Identify which cell holds the provided text, then report its (x, y) central coordinate. 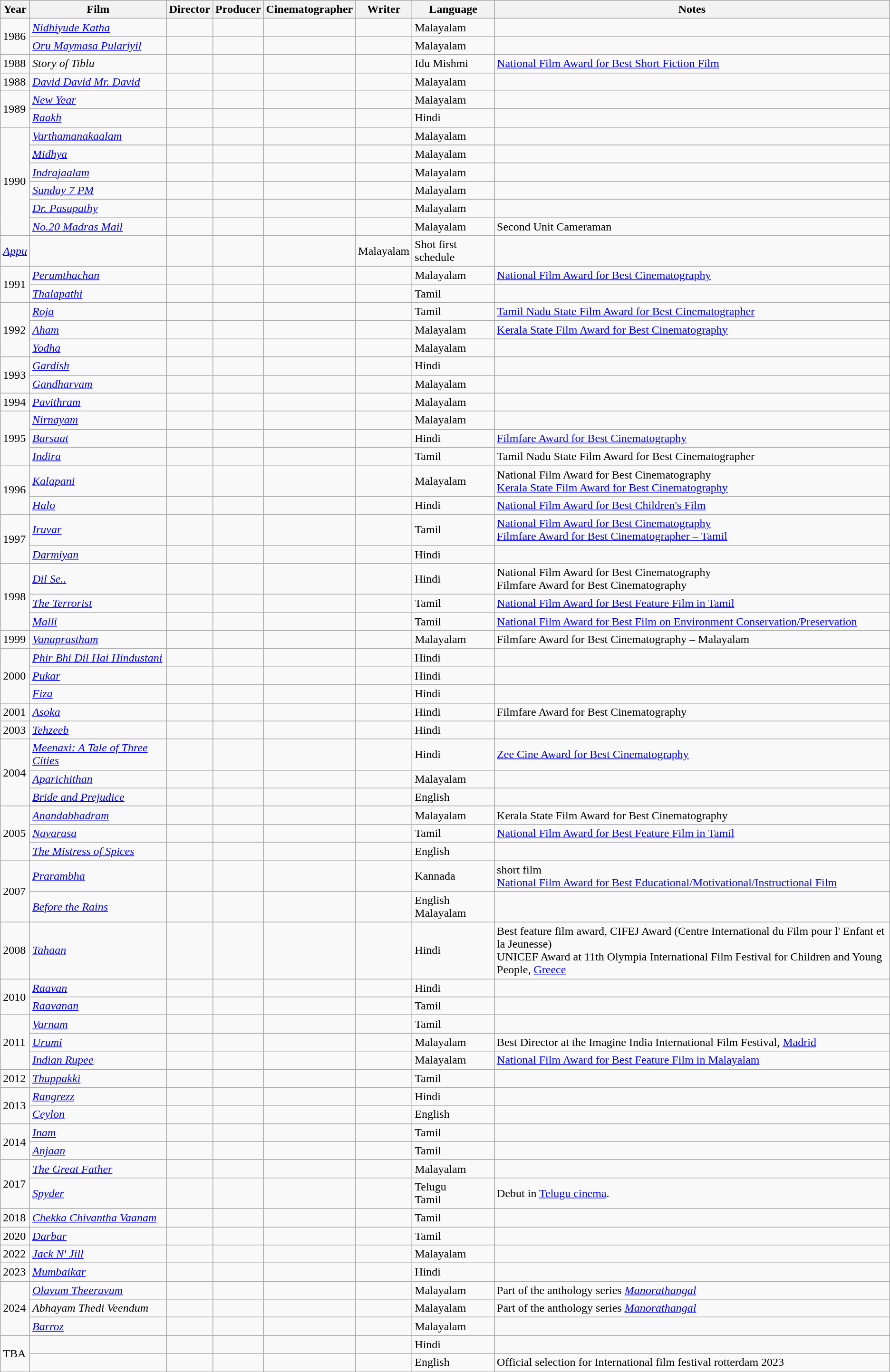
1998 (15, 597)
2013 (15, 1105)
1991 (15, 285)
Shot first schedule (454, 251)
Navarasa (98, 833)
Perumthachan (98, 276)
Dil Se.. (98, 579)
New Year (98, 100)
Fiza (98, 694)
Idu Mishmi (454, 64)
2022 (15, 1254)
Writer (384, 10)
Story of Tiblu (98, 64)
2000 (15, 676)
National Film Award for Best CinematographyKerala State Film Award for Best Cinematography (692, 481)
2011 (15, 1042)
Varthamanakaalam (98, 136)
1994 (15, 402)
No.20 Madras Mail (98, 227)
2003 (15, 730)
Gandharvam (98, 384)
Mumbaikar (98, 1272)
short filmNational Film Award for Best Educational/Motivational/Instructional Film (692, 875)
1995 (15, 438)
Year (15, 10)
2023 (15, 1272)
2007 (15, 891)
Olavum Theeravum (98, 1290)
Darbar (98, 1236)
1990 (15, 181)
Prarambha (98, 875)
Official selection for International film festival rotterdam 2023 (692, 1362)
Aparichithan (98, 779)
David David Mr. David (98, 82)
Language (454, 10)
National Film Award for Best CinematographyFilmfare Award for Best Cinematography (692, 579)
Anandabhadram (98, 815)
Yodha (98, 348)
TeluguTamil (454, 1193)
Dr. Pasupathy (98, 208)
2010 (15, 997)
The Mistress of Spices (98, 851)
The Terrorist (98, 604)
Sunday 7 PM (98, 190)
EnglishMalayalam (454, 907)
Nirnayam (98, 420)
Pukar (98, 676)
Thalapathi (98, 294)
Notes (692, 10)
1993 (15, 375)
Debut in Telugu cinema. (692, 1193)
2017 (15, 1184)
Ceylon (98, 1114)
Indrajaalam (98, 172)
1996 (15, 489)
Vanaprastham (98, 640)
2012 (15, 1078)
National Film Award for Best Film on Environment Conservation/Preservation (692, 622)
Asoka (98, 712)
Urumi (98, 1042)
Phir Bhi Dil Hai Hindustani (98, 658)
Spyder (98, 1193)
Anjaan (98, 1151)
1997 (15, 539)
Director (189, 10)
National Film Award for Best CinematographyFilmfare Award for Best Cinematographer – Tamil (692, 529)
Best Director at the Imagine India International Film Festival, Madrid (692, 1042)
The Great Father (98, 1169)
2020 (15, 1236)
National Film Award for Best Feature Film in Malayalam (692, 1060)
2014 (15, 1142)
National Film Award for Best Cinematography (692, 276)
Bride and Prejudice (98, 797)
1999 (15, 640)
Zee Cine Award for Best Cinematography (692, 755)
Producer (238, 10)
National Film Award for Best Children's Film (692, 505)
Abhayam Thedi Veendum (98, 1308)
Tahaan (98, 950)
1986 (15, 37)
National Film Award for Best Short Fiction Film (692, 64)
Indira (98, 456)
Inam (98, 1132)
Aham (98, 330)
Filmfare Award for Best Cinematography – Malayalam (692, 640)
Jack N' Jill (98, 1254)
Iruvar (98, 529)
Roja (98, 312)
Rangrezz (98, 1096)
Barroz (98, 1326)
Second Unit Cameraman (692, 227)
2008 (15, 950)
Cinematographer (310, 10)
Kannada (454, 875)
Thuppakki (98, 1078)
Indian Rupee (98, 1060)
Chekka Chivantha Vaanam (98, 1218)
Barsaat (98, 438)
Appu (15, 251)
Darmiyan (98, 555)
2018 (15, 1218)
Tehzeeb (98, 730)
2024 (15, 1308)
Raavanan (98, 1006)
Pavithram (98, 402)
Oru Maymasa Pulariyil (98, 46)
2005 (15, 833)
Raakh (98, 118)
Nidhiyude Katha (98, 28)
Meenaxi: A Tale of Three Cities (98, 755)
1989 (15, 109)
1992 (15, 330)
TBA (15, 1353)
Halo (98, 505)
Gardish (98, 366)
Kalapani (98, 481)
Midhya (98, 154)
Before the Rains (98, 907)
Varnam (98, 1024)
Malli (98, 622)
Raavan (98, 988)
2001 (15, 712)
Film (98, 10)
2004 (15, 773)
